Provide the [X, Y] coordinate of the cell's center where the given text is located.  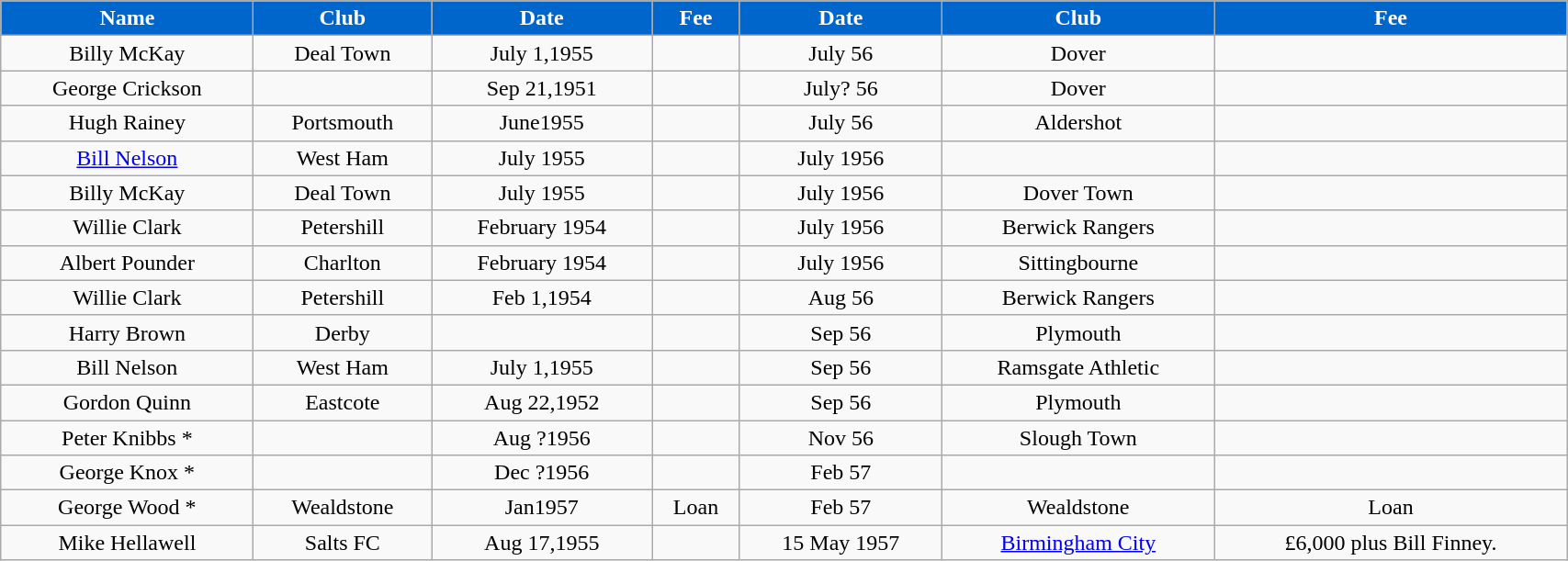
Portsmouth [343, 123]
Aug 22,1952 [542, 402]
Mike Hellawell [127, 543]
George Wood * [127, 508]
July? 56 [840, 88]
Dec ?1956 [542, 473]
Birmingham City [1078, 543]
Slough Town [1078, 438]
Nov 56 [840, 438]
Harry Brown [127, 332]
Feb 1,1954 [542, 297]
Sep 21,1951 [542, 88]
Aug ?1956 [542, 438]
Sittingbourne [1078, 263]
Jan1957 [542, 508]
Aldershot [1078, 123]
Salts FC [343, 543]
June1955 [542, 123]
Peter Knibbs * [127, 438]
Aug 17,1955 [542, 543]
Eastcote [343, 402]
Dover Town [1078, 193]
Aug 56 [840, 297]
George Crickson [127, 88]
George Knox * [127, 473]
£6,000 plus Bill Finney. [1391, 543]
Ramsgate Athletic [1078, 367]
Charlton [343, 263]
Hugh Rainey [127, 123]
Gordon Quinn [127, 402]
Name [127, 18]
Albert Pounder [127, 263]
Derby [343, 332]
15 May 1957 [840, 543]
